Extract the (X, Y) coordinate from the center of the cell holding the provided text.  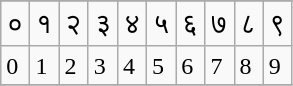
1 (44, 65)
4 (132, 65)
८ (248, 24)
७ (220, 24)
१ (44, 24)
3 (102, 65)
9 (278, 65)
४ (132, 24)
५ (162, 24)
2 (74, 65)
६ (190, 24)
7 (220, 65)
0 (16, 65)
० (16, 24)
२ (74, 24)
8 (248, 65)
३ (102, 24)
९ (278, 24)
5 (162, 65)
6 (190, 65)
